Provide the [X, Y] coordinate of the cell's center where the given text is located.  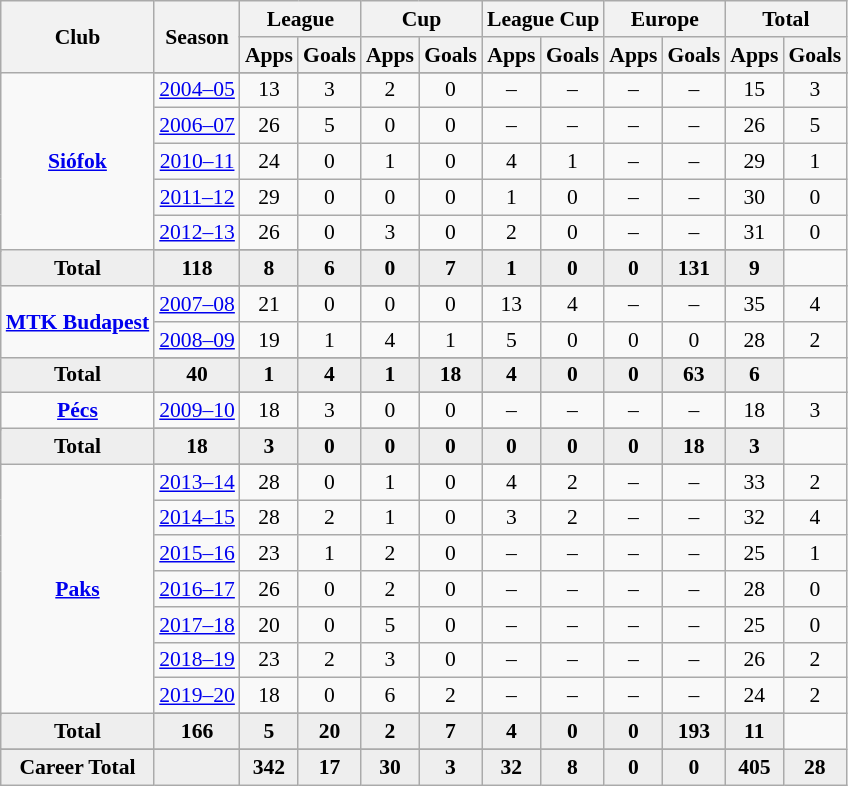
193 [694, 732]
Season [197, 36]
2019–20 [197, 696]
Siófok [78, 161]
11 [754, 732]
Club [78, 36]
League Cup [543, 19]
MTK Budapest [78, 322]
Career Total [78, 767]
15 [754, 90]
118 [197, 269]
2018–19 [197, 660]
Pécs [78, 411]
2015–16 [197, 554]
2017–18 [197, 625]
166 [197, 732]
2016–17 [197, 589]
2011–12 [197, 197]
131 [694, 269]
31 [754, 233]
17 [330, 767]
342 [269, 767]
21 [269, 304]
2009–10 [197, 411]
2012–13 [197, 233]
Cup [422, 19]
40 [197, 375]
2004–05 [197, 90]
19 [269, 340]
2008–09 [197, 340]
33 [754, 482]
35 [754, 304]
405 [754, 767]
Europe [664, 19]
2006–07 [197, 126]
Paks [78, 588]
9 [754, 269]
63 [694, 375]
2007–08 [197, 304]
2013–14 [197, 482]
2014–15 [197, 518]
2010–11 [197, 162]
League [300, 19]
